For the text-containing cell, return its midpoint in (x, y) coordinate format. 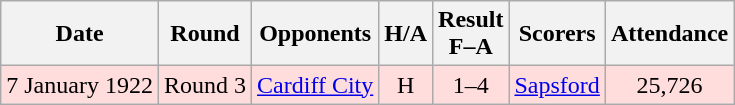
Round 3 (204, 85)
1–4 (471, 85)
Opponents (316, 34)
H (406, 85)
Sapsford (557, 85)
Round (204, 34)
Date (80, 34)
Attendance (669, 34)
ResultF–A (471, 34)
Cardiff City (316, 85)
H/A (406, 34)
7 January 1922 (80, 85)
Scorers (557, 34)
25,726 (669, 85)
